From the cell containing the given text, extract its center point as [x, y] coordinate. 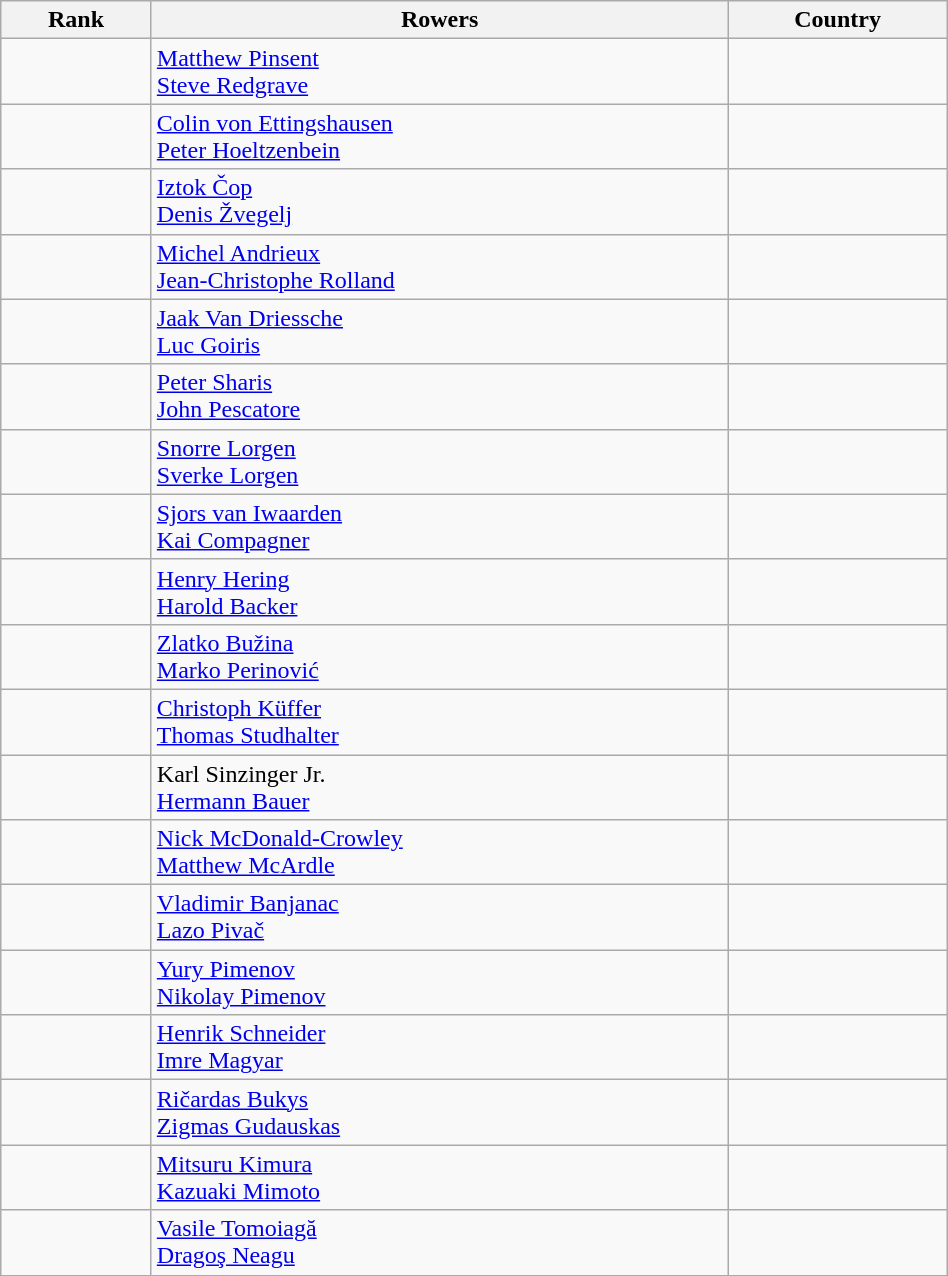
Colin von EttingshausenPeter Hoeltzenbein [440, 136]
Matthew PinsentSteve Redgrave [440, 72]
Jaak Van DriesscheLuc Goiris [440, 332]
Sjors van IwaardenKai Compagner [440, 526]
Iztok ČopDenis Žvegelj [440, 202]
Snorre LorgenSverke Lorgen [440, 462]
Zlatko BužinaMarko Perinović [440, 656]
Christoph KüfferThomas Studhalter [440, 722]
Country [838, 20]
Yury PimenovNikolay Pimenov [440, 982]
Michel AndrieuxJean-Christophe Rolland [440, 266]
Ričardas BukysZigmas Gudauskas [440, 1112]
Peter SharisJohn Pescatore [440, 396]
Mitsuru KimuraKazuaki Mimoto [440, 1178]
Rowers [440, 20]
Vladimir BanjanacLazo Pivač [440, 918]
Rank [76, 20]
Henrik SchneiderImre Magyar [440, 1048]
Henry HeringHarold Backer [440, 592]
Vasile TomoiagăDragoş Neagu [440, 1242]
Karl Sinzinger Jr.Hermann Bauer [440, 786]
Nick McDonald-CrowleyMatthew McArdle [440, 852]
